For the text-containing cell, return its midpoint in [x, y] coordinate format. 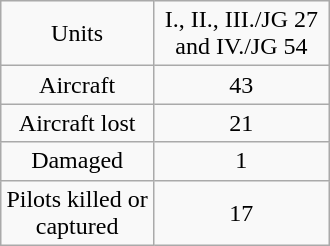
I., II., III./JG 27 and IV./JG 54 [241, 34]
Units [78, 34]
21 [241, 123]
Damaged [78, 161]
Aircraft lost [78, 123]
Pilots killed or captured [78, 212]
1 [241, 161]
43 [241, 85]
17 [241, 212]
Aircraft [78, 85]
